Return [X, Y] of the center of cell containing provided text 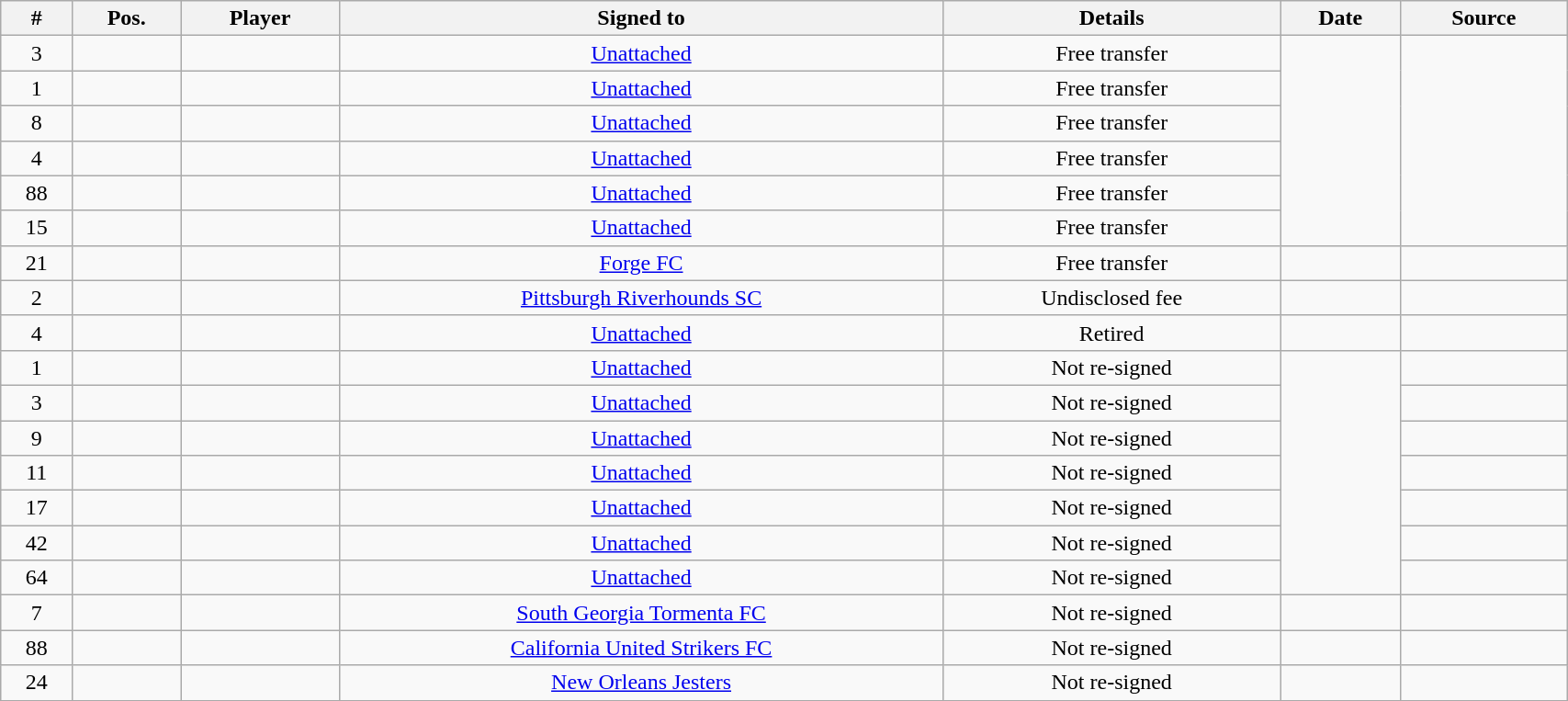
8 [37, 123]
Signed to [641, 18]
Pittsburgh Riverhounds SC [641, 298]
17 [37, 508]
21 [37, 263]
New Orleans Jesters [641, 683]
9 [37, 438]
Undisclosed fee [1111, 298]
24 [37, 683]
64 [37, 578]
11 [37, 473]
15 [37, 228]
South Georgia Tormenta FC [641, 613]
Details [1111, 18]
Source [1484, 18]
California United Strikers FC [641, 648]
Forge FC [641, 263]
7 [37, 613]
Pos. [127, 18]
Date [1341, 18]
Player [261, 18]
2 [37, 298]
42 [37, 543]
Retired [1111, 333]
# [37, 18]
